Pinpoint the cell where the given text exists, returning its (X, Y) midpoint coordinate. 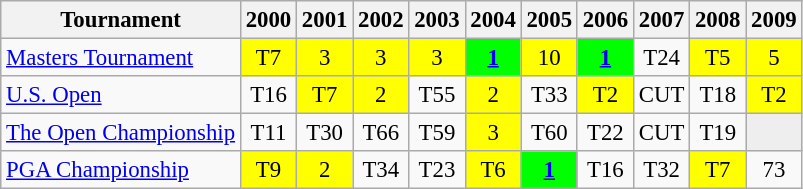
2004 (493, 20)
T24 (661, 58)
T32 (661, 170)
T19 (718, 133)
73 (774, 170)
U.S. Open (121, 95)
2006 (605, 20)
T11 (268, 133)
Tournament (121, 20)
T66 (381, 133)
5 (774, 58)
2001 (325, 20)
T34 (381, 170)
T60 (549, 133)
T22 (605, 133)
T5 (718, 58)
T55 (437, 95)
2000 (268, 20)
T33 (549, 95)
2007 (661, 20)
T59 (437, 133)
The Open Championship (121, 133)
2003 (437, 20)
10 (549, 58)
2009 (774, 20)
2002 (381, 20)
T6 (493, 170)
2008 (718, 20)
T18 (718, 95)
T9 (268, 170)
2005 (549, 20)
T23 (437, 170)
T30 (325, 133)
PGA Championship (121, 170)
Masters Tournament (121, 58)
